Provide the [X, Y] coordinate of the cell's center where the given text is located.  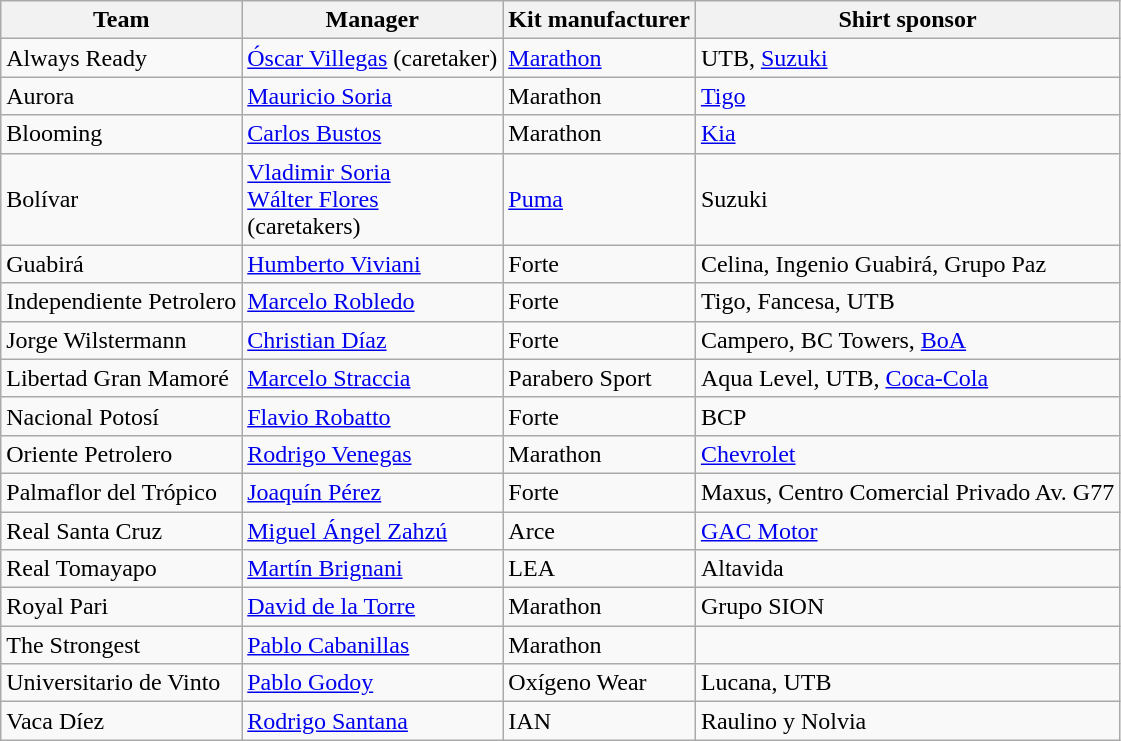
Parabero Sport [600, 378]
Campero, BC Towers, BoA [907, 340]
Martín Brignani [372, 569]
Miguel Ángel Zahzú [372, 531]
Celina, Ingenio Guabirá, Grupo Paz [907, 264]
Vladimir Soria Wálter Flores(caretakers) [372, 199]
David de la Torre [372, 607]
Real Tomayapo [122, 569]
Bolívar [122, 199]
Real Santa Cruz [122, 531]
Grupo SION [907, 607]
Vaca Díez [122, 721]
Nacional Potosí [122, 416]
Tigo [907, 96]
Marcelo Straccia [372, 378]
Tigo, Fancesa, UTB [907, 302]
Carlos Bustos [372, 134]
Independiente Petrolero [122, 302]
Maxus, Centro Comercial Privado Av. G77 [907, 492]
Guabirá [122, 264]
Joaquín Pérez [372, 492]
Rodrigo Venegas [372, 454]
Manager [372, 20]
The Strongest [122, 645]
Oxígeno Wear [600, 683]
BCP [907, 416]
Team [122, 20]
Lucana, UTB [907, 683]
Aurora [122, 96]
Universitario de Vinto [122, 683]
Pablo Cabanillas [372, 645]
Chevrolet [907, 454]
Puma [600, 199]
Suzuki [907, 199]
Marcelo Robledo [372, 302]
Rodrigo Santana [372, 721]
Christian Díaz [372, 340]
Kit manufacturer [600, 20]
Altavida [907, 569]
Blooming [122, 134]
LEA [600, 569]
Pablo Godoy [372, 683]
Humberto Viviani [372, 264]
Palmaflor del Trópico [122, 492]
Arce [600, 531]
Always Ready [122, 58]
Aqua Level, UTB, Coca-Cola [907, 378]
Oriente Petrolero [122, 454]
IAN [600, 721]
Royal Pari [122, 607]
UTB, Suzuki [907, 58]
Mauricio Soria [372, 96]
Shirt sponsor [907, 20]
Libertad Gran Mamoré [122, 378]
Flavio Robatto [372, 416]
Kia [907, 134]
GAC Motor [907, 531]
Óscar Villegas (caretaker) [372, 58]
Raulino y Nolvia [907, 721]
Jorge Wilstermann [122, 340]
